For the text-containing cell, return its midpoint in (X, Y) coordinate format. 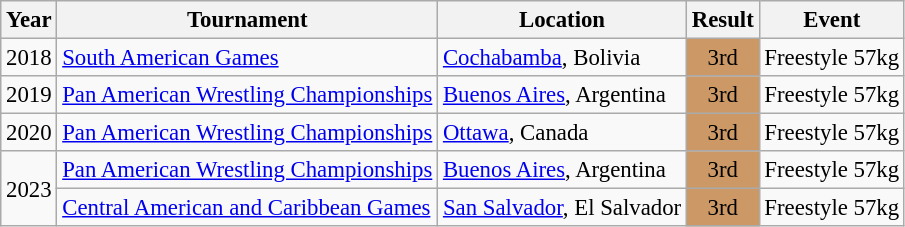
2018 (29, 58)
Location (562, 20)
Cochabamba, Bolivia (562, 58)
2023 (29, 188)
Event (832, 20)
South American Games (248, 58)
Central American and Caribbean Games (248, 208)
Result (722, 20)
2019 (29, 95)
Tournament (248, 20)
Ottawa, Canada (562, 133)
San Salvador, El Salvador (562, 208)
2020 (29, 133)
Year (29, 20)
